Capture the cell that displays the provided text and extract its [X, Y] central coordinate. 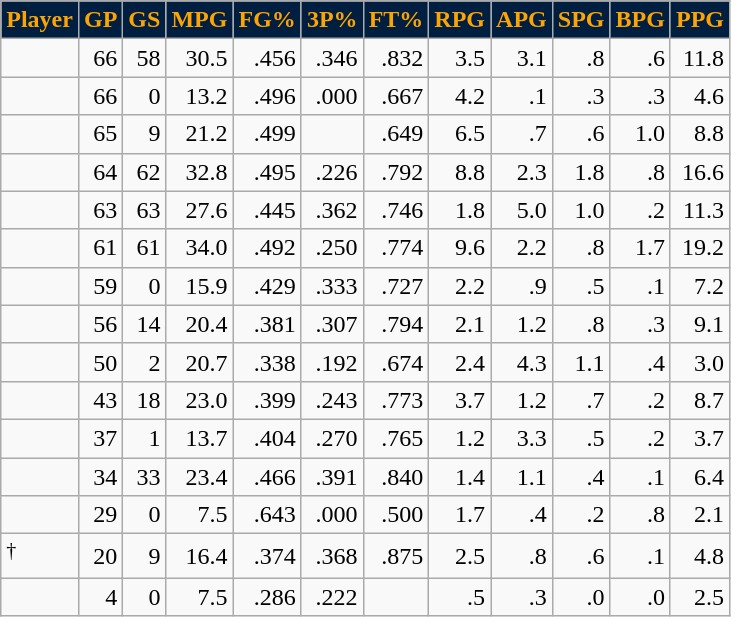
27.6 [200, 210]
20.4 [200, 324]
15.9 [200, 286]
.270 [332, 438]
.333 [332, 286]
1 [144, 438]
13.7 [200, 438]
3.3 [522, 438]
GS [144, 20]
MPG [200, 20]
33 [144, 477]
4.8 [700, 556]
.643 [267, 515]
.875 [396, 556]
.495 [267, 172]
6.4 [700, 477]
.9 [522, 286]
3.0 [700, 362]
.727 [396, 286]
GP [100, 20]
4.6 [700, 96]
.649 [396, 134]
.250 [332, 248]
.492 [267, 248]
.840 [396, 477]
.466 [267, 477]
32.8 [200, 172]
.404 [267, 438]
.496 [267, 96]
9.1 [700, 324]
50 [100, 362]
14 [144, 324]
.832 [396, 58]
.368 [332, 556]
13.2 [200, 96]
64 [100, 172]
.445 [267, 210]
56 [100, 324]
18 [144, 400]
.500 [396, 515]
.192 [332, 362]
.399 [267, 400]
.499 [267, 134]
.381 [267, 324]
FT% [396, 20]
.765 [396, 438]
62 [144, 172]
4.3 [522, 362]
.307 [332, 324]
9.6 [460, 248]
11.3 [700, 210]
RPG [460, 20]
PPG [700, 20]
34 [100, 477]
34.0 [200, 248]
59 [100, 286]
1.4 [460, 477]
16.6 [700, 172]
† [40, 556]
20.7 [200, 362]
30.5 [200, 58]
.286 [267, 597]
.792 [396, 172]
6.5 [460, 134]
23.0 [200, 400]
FG% [267, 20]
3.1 [522, 58]
8.7 [700, 400]
2.3 [522, 172]
3P% [332, 20]
2.4 [460, 362]
7.2 [700, 286]
BPG [640, 20]
.429 [267, 286]
23.4 [200, 477]
.794 [396, 324]
SPG [581, 20]
.773 [396, 400]
.667 [396, 96]
21.2 [200, 134]
.222 [332, 597]
.456 [267, 58]
4.2 [460, 96]
19.2 [700, 248]
16.4 [200, 556]
.226 [332, 172]
.362 [332, 210]
11.8 [700, 58]
.243 [332, 400]
43 [100, 400]
Player [40, 20]
2 [144, 362]
5.0 [522, 210]
20 [100, 556]
.774 [396, 248]
.746 [396, 210]
4 [100, 597]
.674 [396, 362]
.338 [267, 362]
37 [100, 438]
58 [144, 58]
.391 [332, 477]
APG [522, 20]
.346 [332, 58]
3.5 [460, 58]
29 [100, 515]
.374 [267, 556]
65 [100, 134]
